From the cell containing the given text, extract its center point as [X, Y] coordinate. 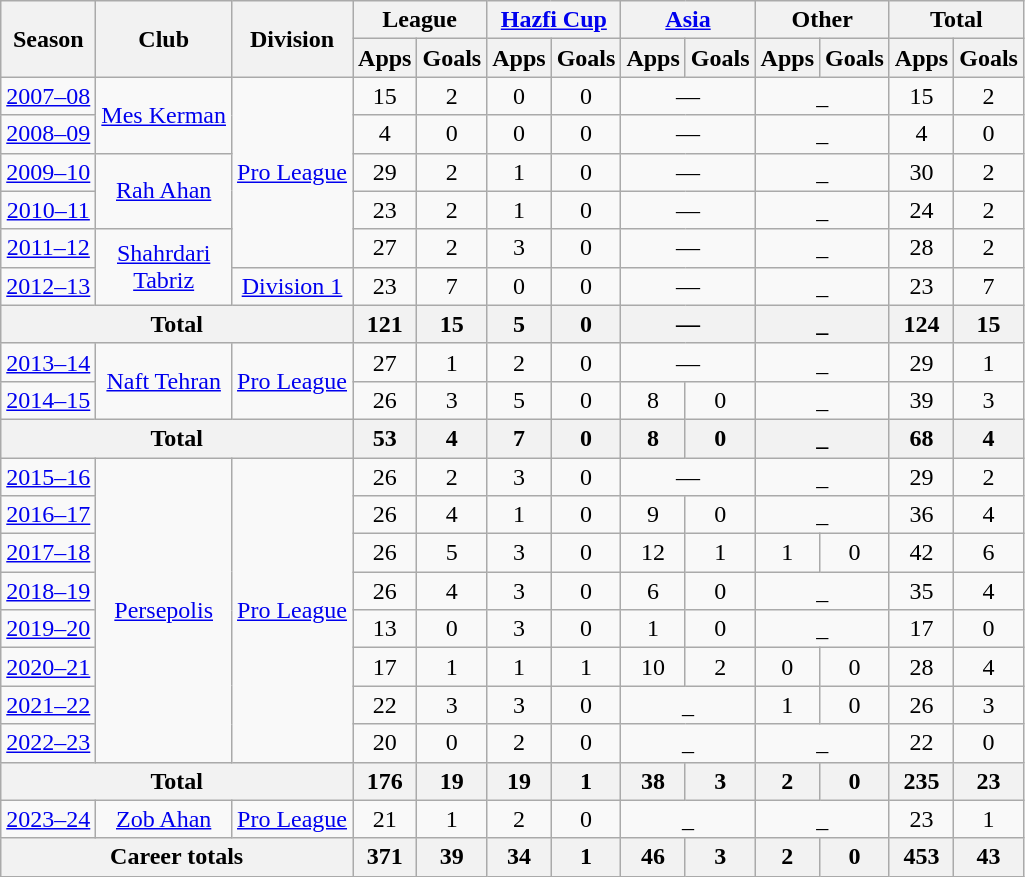
13 [385, 629]
30 [921, 172]
Division 1 [292, 286]
124 [921, 324]
2018–19 [48, 591]
Division [292, 39]
2023–24 [48, 819]
Persepolis [164, 610]
2012–13 [48, 286]
Naft Tehran [164, 381]
2017–18 [48, 553]
10 [653, 667]
2021–22 [48, 705]
53 [385, 438]
68 [921, 438]
2009–10 [48, 172]
42 [921, 553]
Rah Ahan [164, 191]
2007–08 [48, 96]
2016–17 [48, 515]
12 [653, 553]
176 [385, 781]
35 [921, 591]
2010–11 [48, 210]
20 [385, 743]
121 [385, 324]
2020–21 [48, 667]
ShahrdariTabriz [164, 267]
Mes Kerman [164, 115]
Club [164, 39]
38 [653, 781]
League [420, 20]
43 [989, 857]
2019–20 [48, 629]
2011–12 [48, 248]
Asia [688, 20]
Hazfi Cup [554, 20]
Other [822, 20]
235 [921, 781]
371 [385, 857]
2014–15 [48, 400]
46 [653, 857]
24 [921, 210]
2013–14 [48, 362]
Season [48, 39]
21 [385, 819]
2022–23 [48, 743]
9 [653, 515]
36 [921, 515]
Zob Ahan [164, 819]
453 [921, 857]
Career totals [177, 857]
34 [519, 857]
2008–09 [48, 134]
2015–16 [48, 477]
